Detect which cell encompasses the target text, then output its [X, Y] center coordinate. 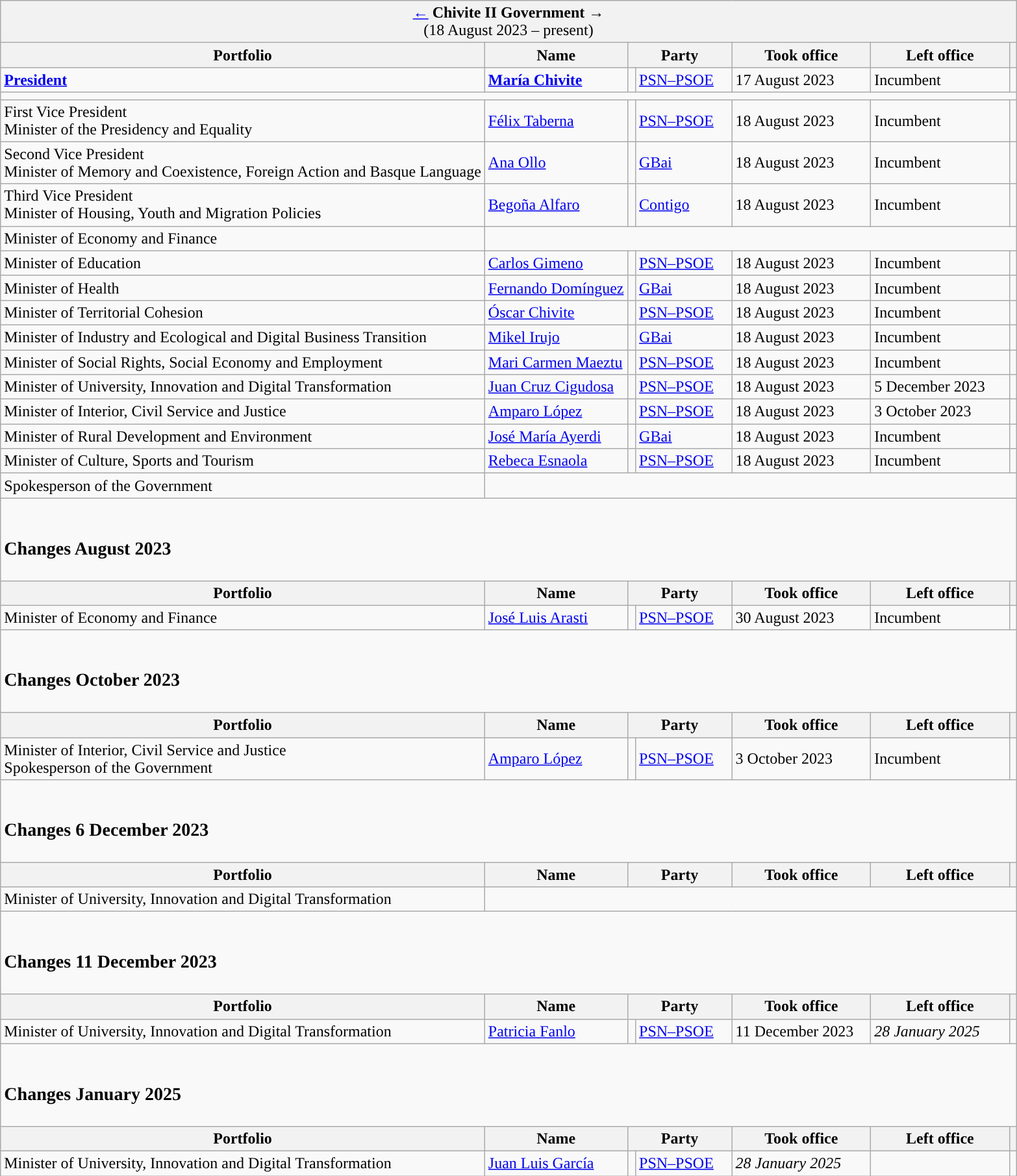
Minister of Health [243, 288]
Félix Taberna [556, 121]
Minister of Interior, Civil Service and Justice [243, 412]
Minister of Rural Development and Environment [243, 436]
Minister of Territorial Cohesion [243, 312]
Changes January 2025 [509, 1084]
Minister of Interior, Civil Service and JusticeSpokesperson of the Government [243, 758]
Minister of Education [243, 263]
11 December 2023 [801, 1031]
Changes August 2023 [509, 539]
17 August 2023 [801, 80]
5 December 2023 [940, 387]
Changes 6 December 2023 [509, 821]
← Chivite II Government →(18 August 2023 – present) [509, 22]
José Luis Arasti [556, 618]
Ana Ollo [556, 162]
Mari Carmen Maeztu [556, 362]
Fernando Domínguez [556, 288]
30 August 2023 [801, 618]
First Vice PresidentMinister of the Presidency and Equality [243, 121]
Changes 11 December 2023 [509, 953]
Rebeca Esnaola [556, 461]
Second Vice PresidentMinister of Memory and Coexistence, Foreign Action and Basque Language [243, 162]
Begoña Alfaro [556, 205]
Mikel Irujo [556, 337]
Juan Cruz Cigudosa [556, 387]
Third Vice PresidentMinister of Housing, Youth and Migration Policies [243, 205]
Spokesperson of the Government [243, 486]
Minister of Social Rights, Social Economy and Employment [243, 362]
President [243, 80]
Changes October 2023 [509, 671]
Óscar Chivite [556, 312]
Carlos Gimeno [556, 263]
Minister of Culture, Sports and Tourism [243, 461]
Patricia Fanlo [556, 1031]
Juan Luis García [556, 1164]
José María Ayerdi [556, 436]
Contigo [684, 205]
María Chivite [556, 80]
Minister of Industry and Ecological and Digital Business Transition [243, 337]
